Extract the (X, Y) coordinate from the center of the cell holding the provided text.  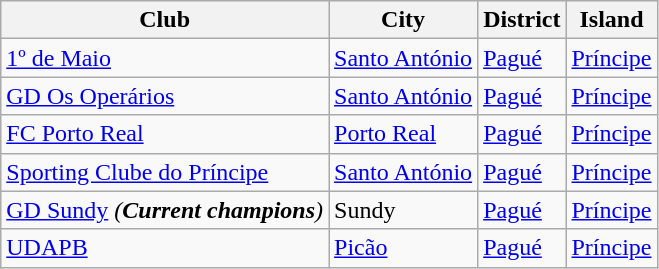
Picão (404, 248)
Sporting Clube do Príncipe (165, 172)
Sundy (404, 210)
City (404, 20)
GD Os Operários (165, 96)
District (522, 20)
FC Porto Real (165, 134)
Island (612, 20)
UDAPB (165, 248)
Porto Real (404, 134)
GD Sundy (Current champions) (165, 210)
Club (165, 20)
1º de Maio (165, 58)
